Identify which cell holds the provided text, then report its (x, y) central coordinate. 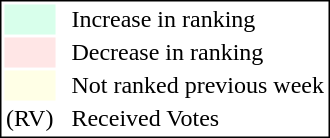
Increase in ranking (198, 19)
Decrease in ranking (198, 53)
Received Votes (198, 119)
(RV) (29, 119)
Not ranked previous week (198, 85)
